Search for the cell housing the specified text and yield its [x, y] center coordinate. 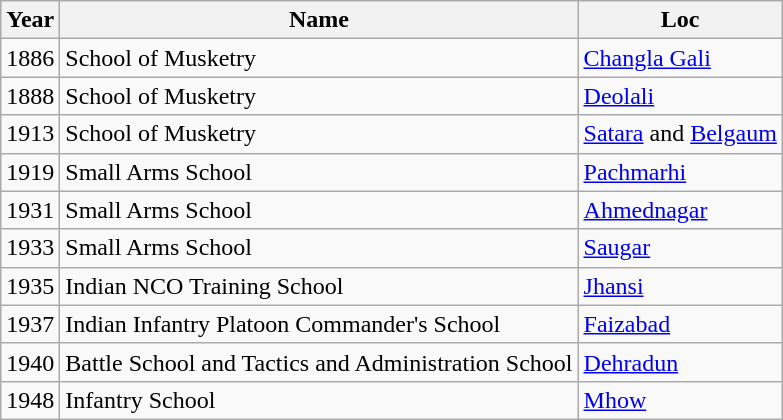
Changla Gali [680, 58]
Ahmednagar [680, 210]
1948 [30, 400]
1937 [30, 324]
Indian NCO Training School [319, 286]
1886 [30, 58]
1913 [30, 134]
1935 [30, 286]
1919 [30, 172]
1933 [30, 248]
Battle School and Tactics and Administration School [319, 362]
1931 [30, 210]
Pachmarhi [680, 172]
Name [319, 20]
Infantry School [319, 400]
Jhansi [680, 286]
Loc [680, 20]
Dehradun [680, 362]
Year [30, 20]
Mhow [680, 400]
Deolali [680, 96]
1940 [30, 362]
Indian Infantry Platoon Commander's School [319, 324]
Faizabad [680, 324]
Satara and Belgaum [680, 134]
Saugar [680, 248]
1888 [30, 96]
